Return (X, Y) of the center of cell containing provided text 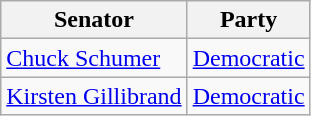
Kirsten Gillibrand (94, 96)
Chuck Schumer (94, 58)
Senator (94, 20)
Party (248, 20)
